Determine the (X, Y) coordinate at the center of the cell enclosing the given text.  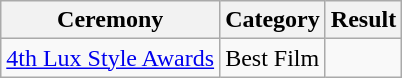
Result (363, 20)
4th Lux Style Awards (110, 58)
Ceremony (110, 20)
Category (273, 20)
Best Film (273, 58)
